Capture the cell that displays the provided text and extract its [x, y] central coordinate. 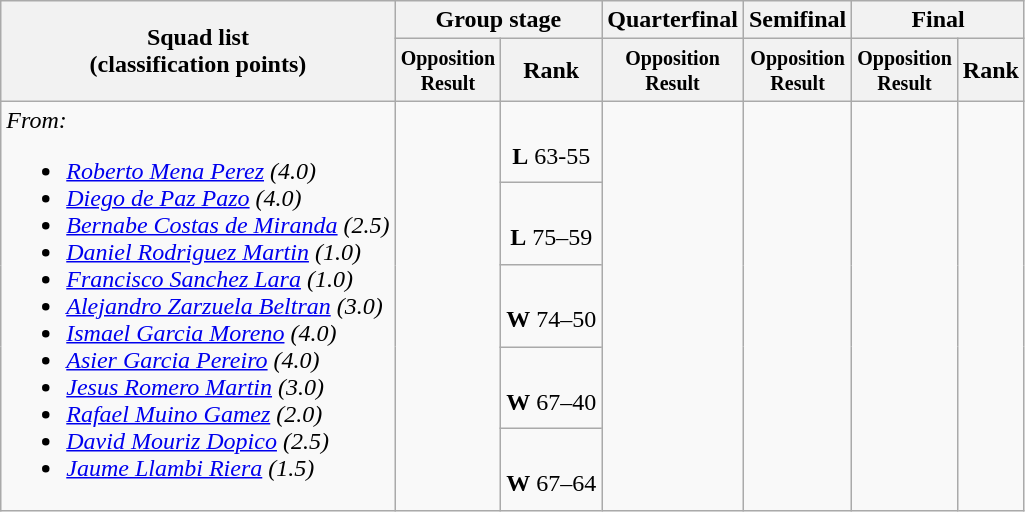
W 67–64 [552, 470]
W 67–40 [552, 388]
L 75–59 [552, 224]
L 63-55 [552, 142]
Final [938, 20]
Squad list(classification points) [198, 51]
Group stage [498, 20]
W 74–50 [552, 306]
Semifinal [797, 20]
Quarterfinal [673, 20]
